Identify which cell holds the provided text, then report its [x, y] central coordinate. 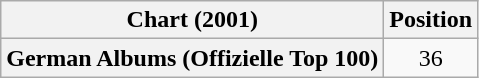
German Albums (Offizielle Top 100) [192, 58]
36 [431, 58]
Position [431, 20]
Chart (2001) [192, 20]
